Return [X, Y] of the center of cell containing provided text 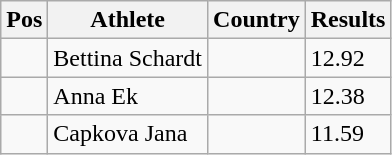
Athlete [128, 20]
Bettina Schardt [128, 58]
12.38 [348, 96]
Results [348, 20]
Pos [24, 20]
Anna Ek [128, 96]
Capkova Jana [128, 134]
11.59 [348, 134]
12.92 [348, 58]
Country [257, 20]
